Scan for the cell matching the given text and deliver its [x, y] coordinate at center. 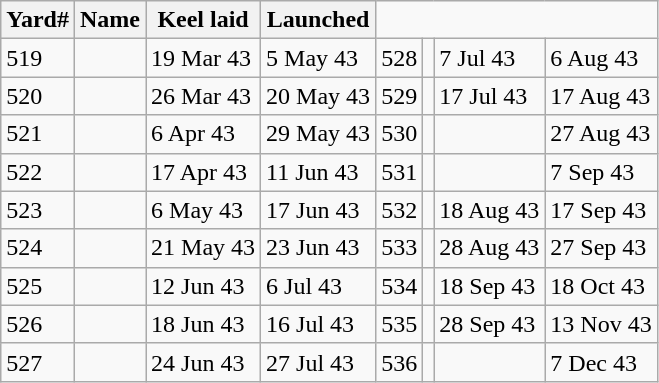
17 Aug 43 [601, 96]
18 Jun 43 [204, 324]
7 Jul 43 [490, 58]
27 Jul 43 [318, 362]
18 Aug 43 [490, 210]
21 May 43 [204, 248]
13 Nov 43 [601, 324]
525 [38, 286]
Keel laid [204, 20]
6 Apr 43 [204, 134]
521 [38, 134]
523 [38, 210]
527 [38, 362]
519 [38, 58]
27 Aug 43 [601, 134]
17 Jun 43 [318, 210]
18 Sep 43 [490, 286]
534 [400, 286]
17 Sep 43 [601, 210]
530 [400, 134]
Launched [318, 20]
536 [400, 362]
23 Jun 43 [318, 248]
533 [400, 248]
531 [400, 172]
26 Mar 43 [204, 96]
Name [110, 20]
20 May 43 [318, 96]
11 Jun 43 [318, 172]
529 [400, 96]
19 Mar 43 [204, 58]
520 [38, 96]
29 May 43 [318, 134]
6 Aug 43 [601, 58]
532 [400, 210]
28 Aug 43 [490, 248]
524 [38, 248]
12 Jun 43 [204, 286]
7 Sep 43 [601, 172]
24 Jun 43 [204, 362]
535 [400, 324]
18 Oct 43 [601, 286]
528 [400, 58]
17 Jul 43 [490, 96]
17 Apr 43 [204, 172]
28 Sep 43 [490, 324]
7 Dec 43 [601, 362]
5 May 43 [318, 58]
Yard# [38, 20]
27 Sep 43 [601, 248]
6 Jul 43 [318, 286]
522 [38, 172]
526 [38, 324]
16 Jul 43 [318, 324]
6 May 43 [204, 210]
